For the text-containing cell, return its midpoint in (x, y) coordinate format. 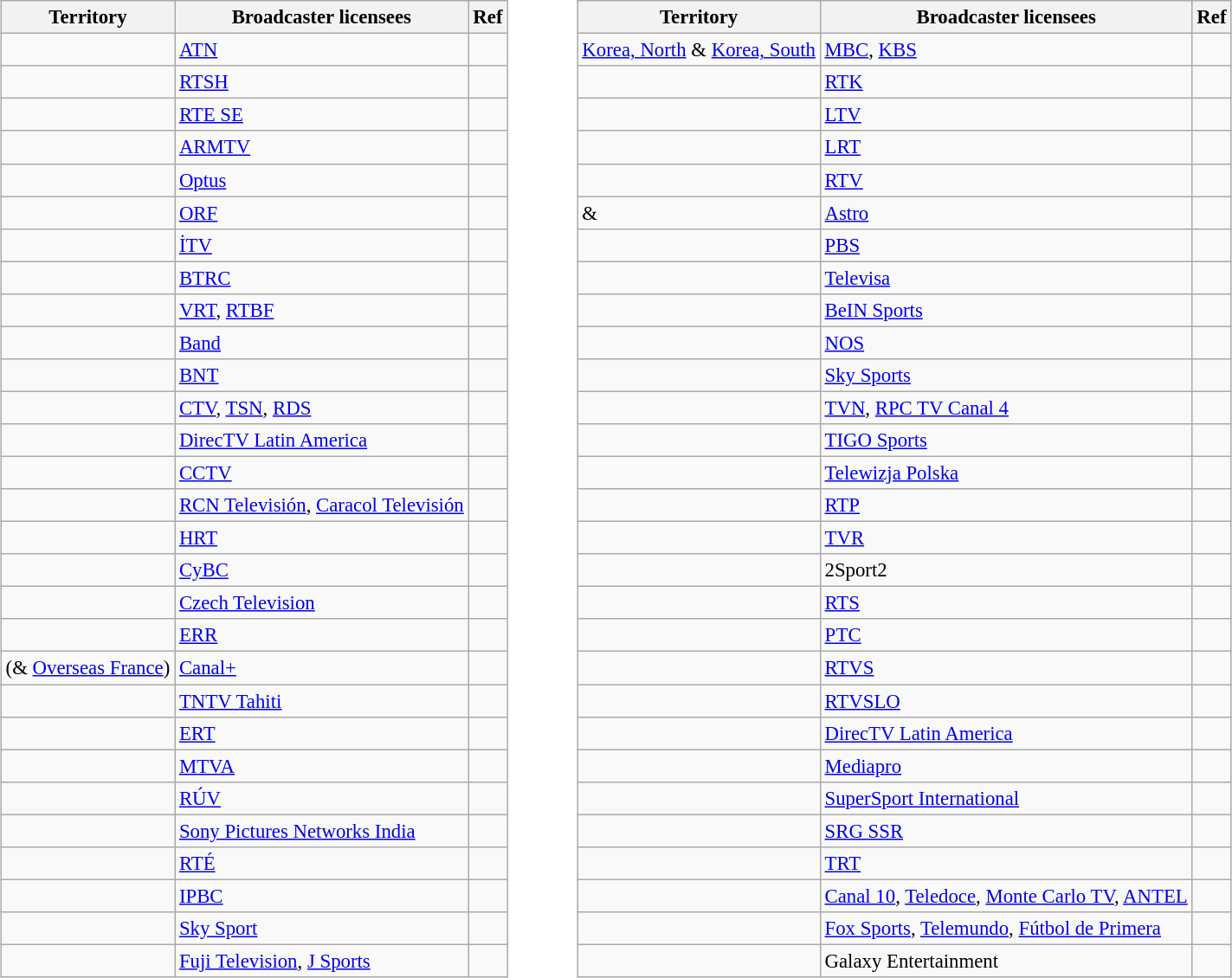
CCTV (322, 473)
CyBC (322, 570)
& (699, 213)
ARMTV (322, 147)
ERR (322, 635)
2Sport2 (1006, 570)
Korea, North & Korea, South (699, 50)
TVR (1006, 538)
MBC, KBS (1006, 50)
Sony Pictures Networks India (322, 831)
RTVSLO (1006, 700)
ERT (322, 733)
Galaxy Entertainment (1006, 961)
IPBC (322, 896)
LTV (1006, 115)
SuperSport International (1006, 798)
Canal+ (322, 668)
HRT (322, 538)
BNT (322, 376)
(& Overseas France) (87, 668)
ORF (322, 213)
RTSH (322, 82)
RTÉ (322, 863)
Czech Television (322, 603)
Fox Sports, Telemundo, Fútbol de Primera (1006, 929)
ATN (322, 50)
RTS (1006, 603)
İTV (322, 245)
Canal 10, Teledoce, Monte Carlo TV, ANTEL (1006, 896)
TVN, RPC TV Canal 4 (1006, 408)
Mediapro (1006, 766)
TIGO Sports (1006, 441)
RTV (1006, 180)
CTV, TSN, RDS (322, 408)
LRT (1006, 147)
SRG SSR (1006, 831)
Sky Sports (1006, 376)
Optus (322, 180)
RÚV (322, 798)
RTK (1006, 82)
VRT, RTBF (322, 310)
NOS (1006, 343)
Astro (1006, 213)
MTVA (322, 766)
Band (322, 343)
RTP (1006, 505)
Televisa (1006, 278)
PBS (1006, 245)
RTVS (1006, 668)
Sky Sport (322, 929)
BTRC (322, 278)
BeIN Sports (1006, 310)
Fuji Television, J Sports (322, 961)
Telewizja Polska (1006, 473)
TNTV Tahiti (322, 700)
TRT (1006, 863)
РТС (1006, 635)
RCN Televisión, Caracol Televisión (322, 505)
RTE SE (322, 115)
